Output the [x, y] coordinate of the center of the cell containing the given text.  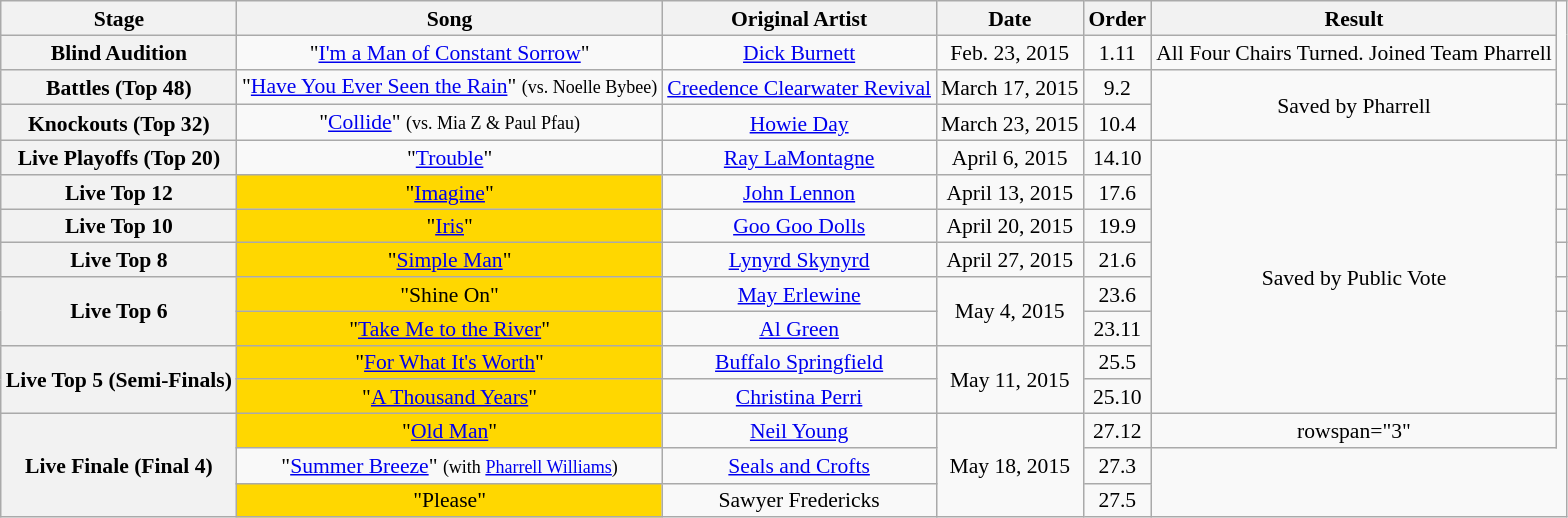
Knockouts (Top 32) [119, 123]
10.4 [1117, 123]
Lynyrd Skynyrd [799, 260]
John Lennon [799, 192]
Buffalo Springfield [799, 362]
Live Top 12 [119, 192]
Blind Audition [119, 52]
Creedence Clearwater Revival [799, 87]
19.9 [1117, 226]
23.6 [1117, 294]
Saved by Public Vote [1354, 278]
"Collide" (vs. Mia Z & Paul Pfau) [450, 123]
Live Playoffs (Top 20) [119, 158]
Order [1117, 18]
Stage [119, 18]
May Erlewine [799, 294]
Live Top 5 (Semi-Finals) [119, 379]
May 11, 2015 [1010, 379]
rowspan="3" [1354, 431]
Seals and Crofts [799, 466]
Howie Day [799, 123]
April 13, 2015 [1010, 192]
"Please" [450, 500]
April 6, 2015 [1010, 158]
Feb. 23, 2015 [1010, 52]
23.11 [1117, 328]
May 18, 2015 [1010, 466]
Live Finale (Final 4) [119, 466]
Goo Goo Dolls [799, 226]
All Four Chairs Turned. Joined Team Pharrell [1354, 52]
Ray LaMontagne [799, 158]
Live Top 6 [119, 311]
Song [450, 18]
9.2 [1117, 87]
Saved by Pharrell [1354, 104]
Dick Burnett [799, 52]
27.12 [1117, 431]
27.3 [1117, 466]
Original Artist [799, 18]
March 17, 2015 [1010, 87]
"Shine On" [450, 294]
Result [1354, 18]
Date [1010, 18]
17.6 [1117, 192]
Sawyer Fredericks [799, 500]
March 23, 2015 [1010, 123]
Live Top 10 [119, 226]
27.5 [1117, 500]
25.5 [1117, 362]
April 20, 2015 [1010, 226]
21.6 [1117, 260]
"Take Me to the River" [450, 328]
"I'm a Man of Constant Sorrow" [450, 52]
"Trouble" [450, 158]
Battles (Top 48) [119, 87]
25.10 [1117, 397]
"Old Man" [450, 431]
"A Thousand Years" [450, 397]
Live Top 8 [119, 260]
"Summer Breeze" (with Pharrell Williams) [450, 466]
May 4, 2015 [1010, 311]
"Have You Ever Seen the Rain" (vs. Noelle Bybee) [450, 87]
14.10 [1117, 158]
"Simple Man" [450, 260]
1.11 [1117, 52]
"For What It's Worth" [450, 362]
"Imagine" [450, 192]
Al Green [799, 328]
"Iris" [450, 226]
April 27, 2015 [1010, 260]
Christina Perri [799, 397]
Neil Young [799, 431]
